Search for the cell housing the specified text and yield its (x, y) center coordinate. 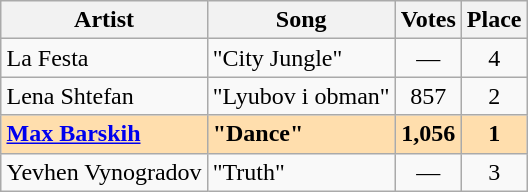
4 (494, 58)
2 (494, 96)
3 (494, 172)
"Lyubov i obman" (301, 96)
Max Barskih (104, 134)
Lena Shtefan (104, 96)
1 (494, 134)
Song (301, 20)
Artist (104, 20)
1,056 (428, 134)
"Dance" (301, 134)
"City Jungle" (301, 58)
La Festa (104, 58)
Yevhen Vynogradov (104, 172)
857 (428, 96)
"Truth" (301, 172)
Place (494, 20)
Votes (428, 20)
